Identify which cell holds the provided text, then report its [x, y] central coordinate. 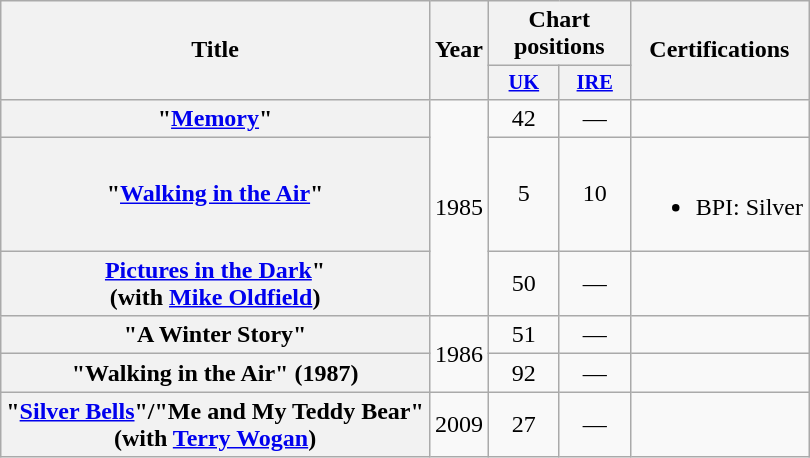
27 [524, 424]
"Memory" [216, 118]
"Walking in the Air" (1987) [216, 373]
Chart positions [559, 34]
"Walking in the Air" [216, 194]
2009 [458, 424]
92 [524, 373]
"Silver Bells"/"Me and My Teddy Bear" (with Terry Wogan) [216, 424]
51 [524, 335]
42 [524, 118]
50 [524, 284]
1985 [458, 207]
Year [458, 50]
Certifications [719, 50]
5 [524, 194]
IRE [594, 83]
"A Winter Story" [216, 335]
Pictures in the Dark" (with Mike Oldfield) [216, 284]
Title [216, 50]
UK [524, 83]
10 [594, 194]
BPI: Silver [719, 194]
1986 [458, 354]
